Locate the cell with the specified text and output its (X, Y) center coordinate. 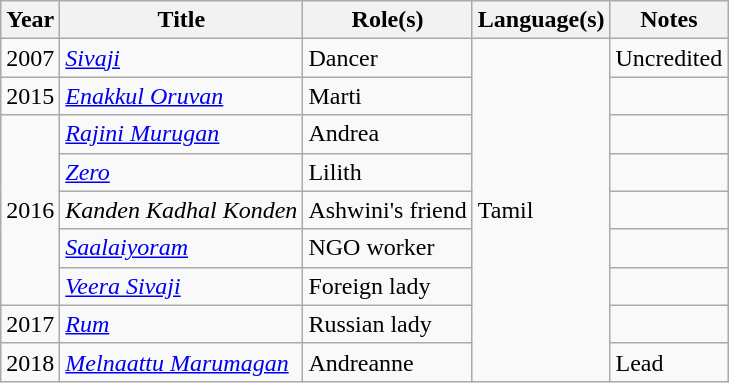
Veera Sivaji (182, 286)
Andrea (388, 134)
Melnaattu Marumagan (182, 362)
Dancer (388, 58)
Lilith (388, 172)
Foreign lady (388, 286)
2015 (30, 96)
2017 (30, 324)
Sivaji (182, 58)
Tamil (541, 210)
Year (30, 20)
Saalaiyoram (182, 248)
Rajini Murugan (182, 134)
Russian lady (388, 324)
Enakkul Oruvan (182, 96)
Uncredited (669, 58)
2018 (30, 362)
Andreanne (388, 362)
2016 (30, 210)
NGO worker (388, 248)
Role(s) (388, 20)
Lead (669, 362)
Notes (669, 20)
2007 (30, 58)
Kanden Kadhal Konden (182, 210)
Ashwini's friend (388, 210)
Marti (388, 96)
Zero (182, 172)
Language(s) (541, 20)
Title (182, 20)
Rum (182, 324)
